Return (x, y) of the center of cell containing provided text 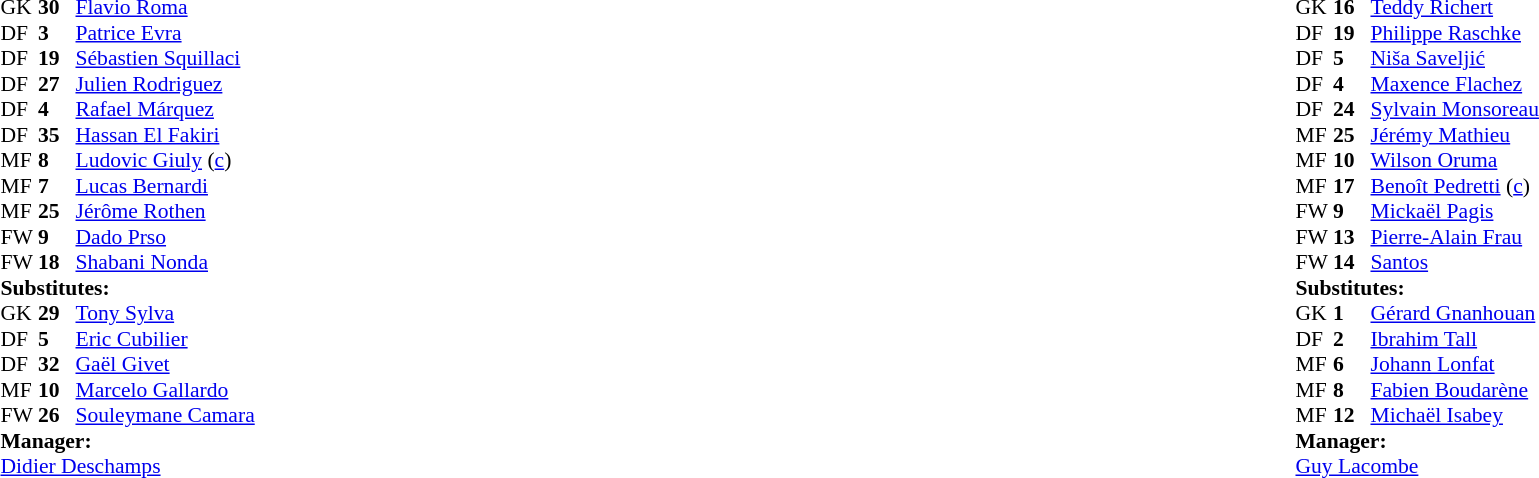
6 (1352, 365)
Maxence Flachez (1454, 84)
29 (57, 313)
Sébastien Squillaci (166, 59)
Sylvain Monsoreau (1454, 109)
27 (57, 84)
3 (57, 33)
Michaël Isabey (1454, 415)
Marcelo Gallardo (166, 390)
Julien Rodriguez (166, 84)
7 (57, 186)
Benoît Pedretti (c) (1454, 186)
17 (1352, 186)
Shabani Nonda (166, 263)
Mickaël Pagis (1454, 211)
Pierre-Alain Frau (1454, 237)
Eric Cubilier (166, 339)
Tony Sylva (166, 313)
Patrice Evra (166, 33)
1 (1352, 313)
Hassan El Fakiri (166, 135)
Johann Lonfat (1454, 365)
Gérard Gnanhouan (1454, 313)
Jérôme Rothen (166, 211)
12 (1352, 415)
2 (1352, 339)
14 (1352, 263)
Wilson Oruma (1454, 161)
Ibrahim Tall (1454, 339)
18 (57, 263)
Dado Prso (166, 237)
Ludovic Giuly (c) (166, 161)
Santos (1454, 263)
Rafael Márquez (166, 109)
26 (57, 415)
35 (57, 135)
Jérémy Mathieu (1454, 135)
Gaël Givet (166, 365)
13 (1352, 237)
Fabien Boudarène (1454, 390)
24 (1352, 109)
Niša Saveljić (1454, 59)
Lucas Bernardi (166, 186)
Philippe Raschke (1454, 33)
Souleymane Camara (166, 415)
32 (57, 365)
